For the text-containing cell, return its midpoint in [x, y] coordinate format. 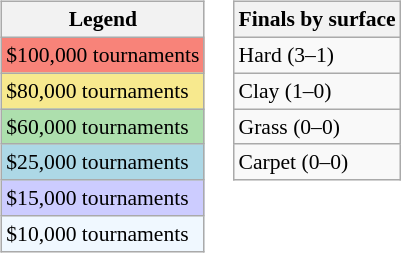
$25,000 tournaments [102, 162]
Carpet (0–0) [318, 162]
$10,000 tournaments [102, 234]
Legend [102, 20]
Finals by surface [318, 20]
$15,000 tournaments [102, 198]
$100,000 tournaments [102, 55]
$60,000 tournaments [102, 127]
Hard (3–1) [318, 55]
Grass (0–0) [318, 127]
$80,000 tournaments [102, 91]
Clay (1–0) [318, 91]
